For the text-containing cell, return its midpoint in [x, y] coordinate format. 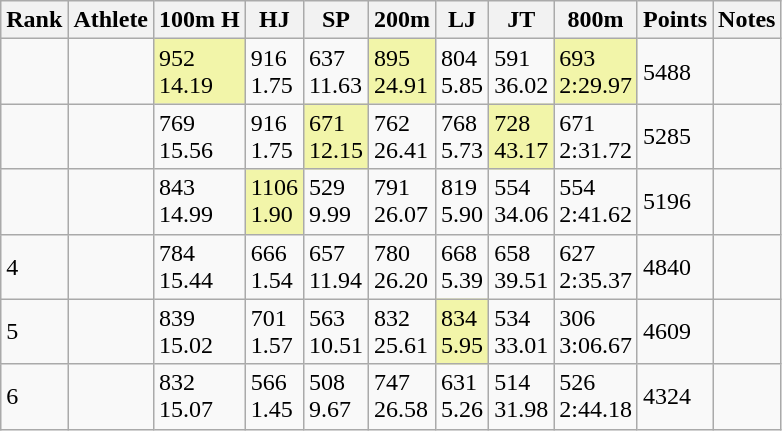
8045.85 [462, 72]
59136.02 [522, 72]
83215.07 [200, 396]
4324 [674, 396]
5285 [674, 136]
76915.56 [200, 136]
65711.94 [336, 266]
Athlete [111, 20]
65839.51 [522, 266]
6932:29.97 [596, 72]
3063:06.67 [596, 332]
8345.95 [462, 332]
55434.06 [522, 202]
63711.63 [336, 72]
4609 [674, 332]
78026.20 [402, 266]
6685.39 [462, 266]
78415.44 [200, 266]
76226.41 [402, 136]
74726.58 [402, 396]
95214.19 [200, 72]
SP [336, 20]
6272:35.37 [596, 266]
6712:31.72 [596, 136]
83915.02 [200, 332]
200m [402, 20]
11061.90 [274, 202]
4840 [674, 266]
83225.61 [402, 332]
6315.26 [462, 396]
Rank [34, 20]
72843.17 [522, 136]
5299.99 [336, 202]
53433.01 [522, 332]
6 [34, 396]
LJ [462, 20]
JT [522, 20]
56310.51 [336, 332]
5488 [674, 72]
4 [34, 266]
51431.98 [522, 396]
6661.54 [274, 266]
800m [596, 20]
Points [674, 20]
100m H [200, 20]
89524.91 [402, 72]
7011.57 [274, 332]
7685.73 [462, 136]
5196 [674, 202]
84314.99 [200, 202]
5542:41.62 [596, 202]
5262:44.18 [596, 396]
5089.67 [336, 396]
5661.45 [274, 396]
79126.07 [402, 202]
Notes [747, 20]
HJ [274, 20]
5 [34, 332]
67112.15 [336, 136]
8195.90 [462, 202]
